Identify which cell holds the provided text, then report its (X, Y) central coordinate. 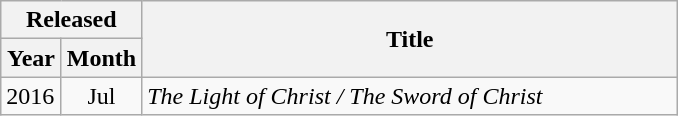
Jul (101, 96)
Title (410, 39)
Released (72, 20)
Month (101, 58)
Year (32, 58)
The Light of Christ / The Sword of Christ (410, 96)
2016 (32, 96)
